Search for the cell housing the specified text and yield its [x, y] center coordinate. 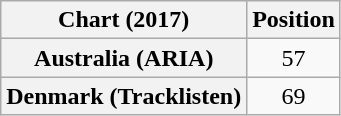
69 [294, 96]
Australia (ARIA) [124, 58]
Chart (2017) [124, 20]
57 [294, 58]
Position [294, 20]
Denmark (Tracklisten) [124, 96]
